Scan for the cell matching the given text and deliver its [X, Y] coordinate at center. 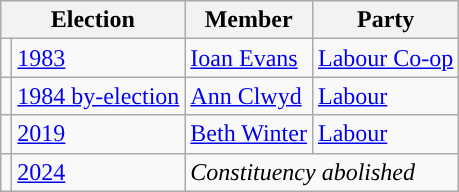
Member [249, 20]
2019 [98, 134]
Election [93, 20]
Party [385, 20]
1983 [98, 58]
Beth Winter [249, 134]
1984 by-election [98, 96]
Constituency abolished [322, 172]
Ioan Evans [249, 58]
Ann Clwyd [249, 96]
2024 [98, 172]
Labour Co-op [385, 58]
